Locate the cell with the specified text and output its (X, Y) center coordinate. 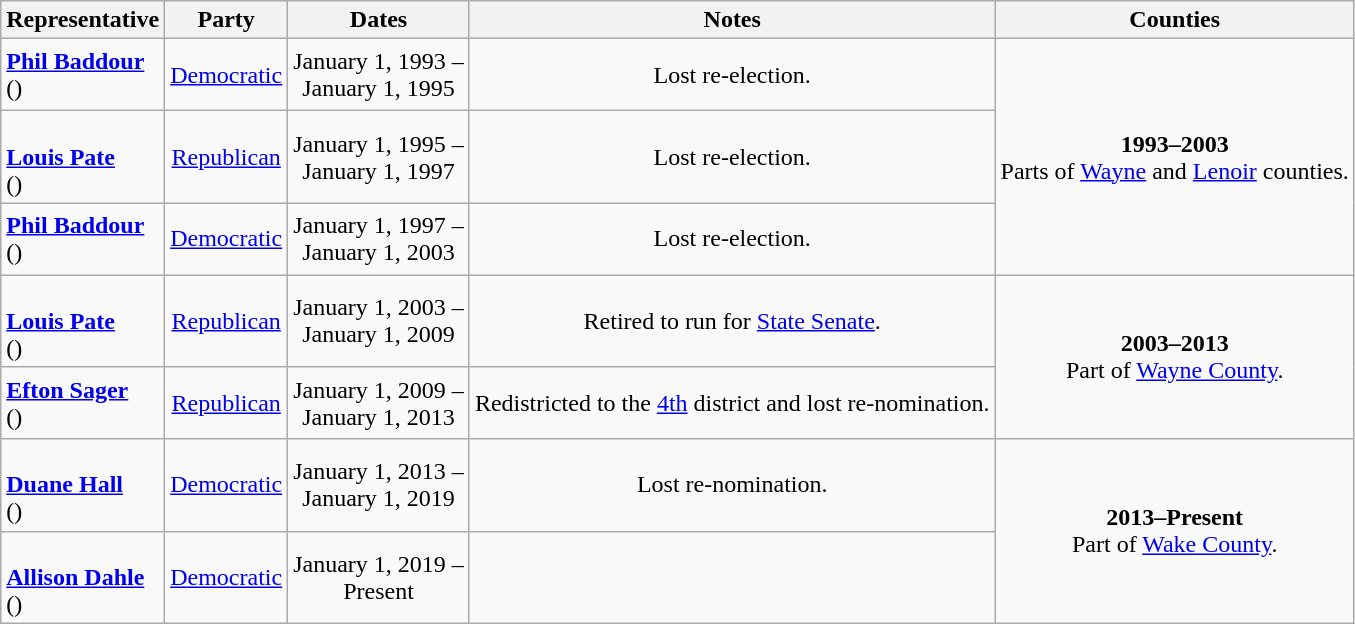
Notes (732, 20)
January 1, 2019 – Present (379, 577)
1993–2003 Parts of Wayne and Lenoir counties. (1174, 157)
Dates (379, 20)
Retired to run for State Senate. (732, 321)
Counties (1174, 20)
Representative (83, 20)
January 1, 1993 – January 1, 1995 (379, 75)
January 1, 2003 – January 1, 2009 (379, 321)
2013–Present Part of Wake County. (1174, 531)
2003–2013 Part of Wayne County. (1174, 357)
Efton Sager() (83, 403)
January 1, 2009 – January 1, 2013 (379, 403)
January 1, 2013 – January 1, 2019 (379, 485)
Duane Hall() (83, 485)
January 1, 1995 – January 1, 1997 (379, 157)
Party (226, 20)
Allison Dahle() (83, 577)
Lost re-nomination. (732, 485)
January 1, 1997 – January 1, 2003 (379, 239)
Redistricted to the 4th district and lost re-nomination. (732, 403)
